Determine the (X, Y) coordinate at the center of the cell enclosing the given text.  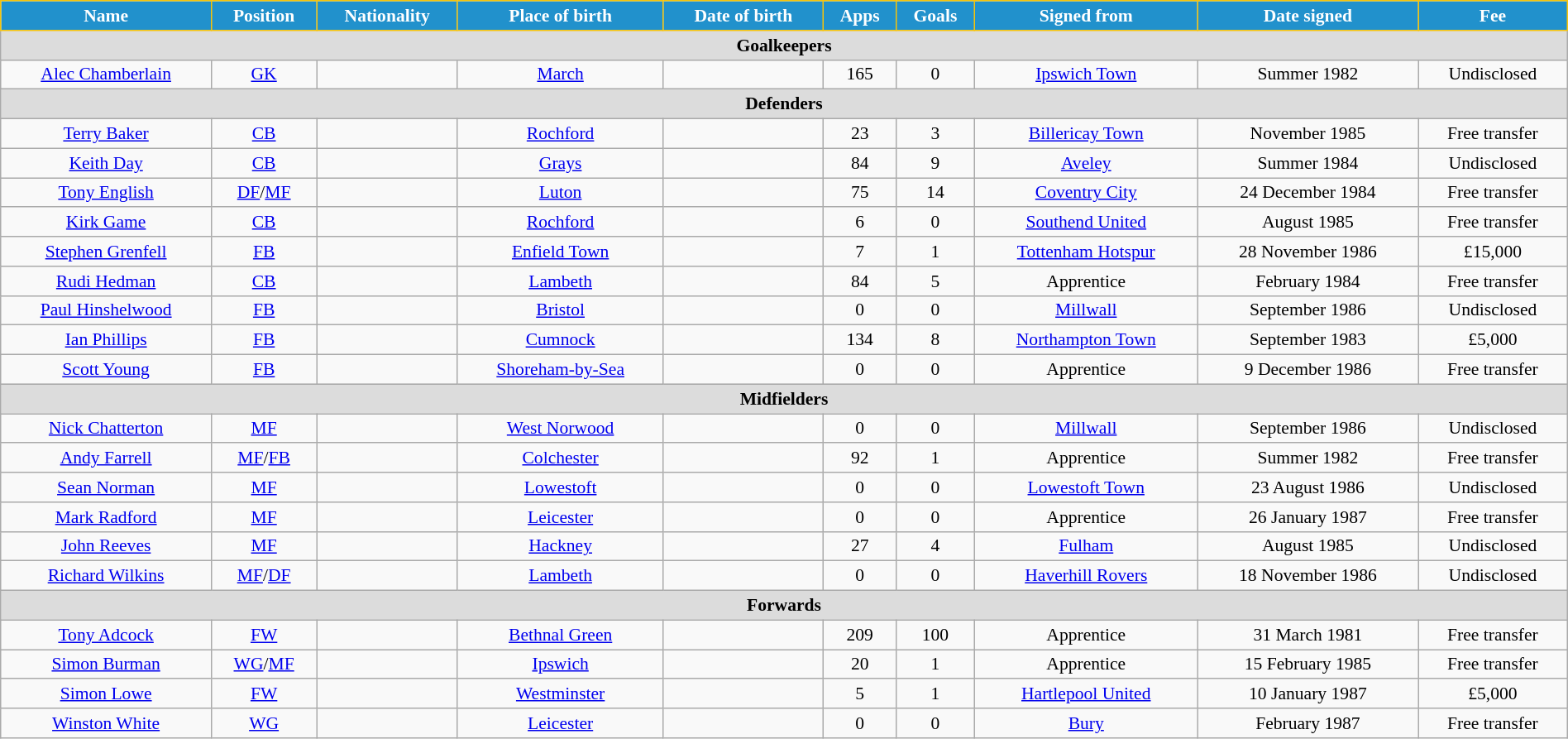
Fulham (1086, 546)
WG (263, 723)
209 (860, 635)
Lowestoft (560, 487)
Winston White (106, 723)
75 (860, 193)
March (560, 74)
Northampton Town (1086, 340)
Summer 1984 (1307, 163)
14 (936, 193)
20 (860, 665)
Place of birth (560, 16)
Haverhill Rovers (1086, 576)
Ipswich (560, 665)
92 (860, 458)
10 January 1987 (1307, 694)
Shoreham-by-Sea (560, 370)
Lowestoft Town (1086, 487)
Defenders (784, 104)
February 1984 (1307, 281)
15 February 1985 (1307, 665)
Billericay Town (1086, 134)
Rudi Hedman (106, 281)
Paul Hinshelwood (106, 310)
Ian Phillips (106, 340)
Bristol (560, 310)
West Norwood (560, 429)
February 1987 (1307, 723)
Colchester (560, 458)
GK (263, 74)
Goalkeepers (784, 46)
Tony Adcock (106, 635)
Sean Norman (106, 487)
Signed from (1086, 16)
23 (860, 134)
Coventry City (1086, 193)
September 1983 (1307, 340)
23 August 1986 (1307, 487)
DF/MF (263, 193)
Grays (560, 163)
Andy Farrell (106, 458)
6 (860, 223)
Hackney (560, 546)
Bethnal Green (560, 635)
Simon Lowe (106, 694)
£15,000 (1494, 252)
165 (860, 74)
November 1985 (1307, 134)
Nick Chatterton (106, 429)
Scott Young (106, 370)
MF/FB (263, 458)
Position (263, 16)
26 January 1987 (1307, 517)
24 December 1984 (1307, 193)
9 (936, 163)
4 (936, 546)
Stephen Grenfell (106, 252)
John Reeves (106, 546)
Date signed (1307, 16)
Tony English (106, 193)
28 November 1986 (1307, 252)
Bury (1086, 723)
Luton (560, 193)
3 (936, 134)
Richard Wilkins (106, 576)
Simon Burman (106, 665)
Goals (936, 16)
27 (860, 546)
31 March 1981 (1307, 635)
MF/DF (263, 576)
18 November 1986 (1307, 576)
Westminster (560, 694)
Cumnock (560, 340)
Fee (1494, 16)
Tottenham Hotspur (1086, 252)
Hartlepool United (1086, 694)
9 December 1986 (1307, 370)
Kirk Game (106, 223)
Alec Chamberlain (106, 74)
Aveley (1086, 163)
100 (936, 635)
Apps (860, 16)
Enfield Town (560, 252)
Nationality (387, 16)
Midfielders (784, 399)
Forwards (784, 606)
WG/MF (263, 665)
Terry Baker (106, 134)
Date of birth (743, 16)
Keith Day (106, 163)
7 (860, 252)
Ipswich Town (1086, 74)
8 (936, 340)
134 (860, 340)
Southend United (1086, 223)
Mark Radford (106, 517)
Name (106, 16)
